Extract the [x, y] coordinate from the center of the cell holding the provided text.  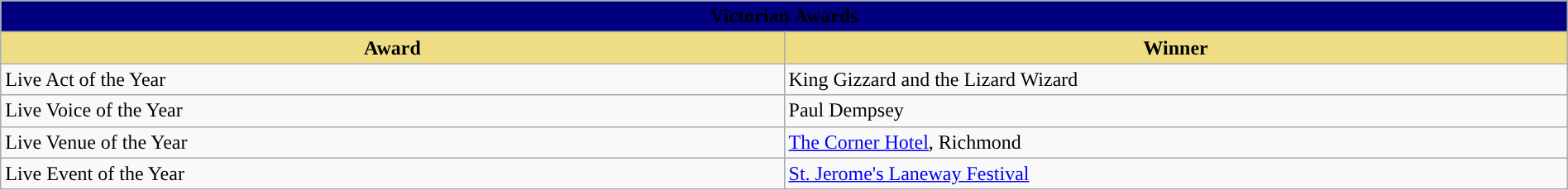
Live Voice of the Year [392, 111]
Paul Dempsey [1176, 111]
The Corner Hotel, Richmond [1176, 142]
Winner [1176, 48]
Live Event of the Year [392, 173]
St. Jerome's Laneway Festival [1176, 173]
Live Act of the Year [392, 79]
King Gizzard and the Lizard Wizard [1176, 79]
Victorian Awards [784, 17]
Award [392, 48]
Live Venue of the Year [392, 142]
